Determine the (X, Y) coordinate at the center of the cell enclosing the given text.  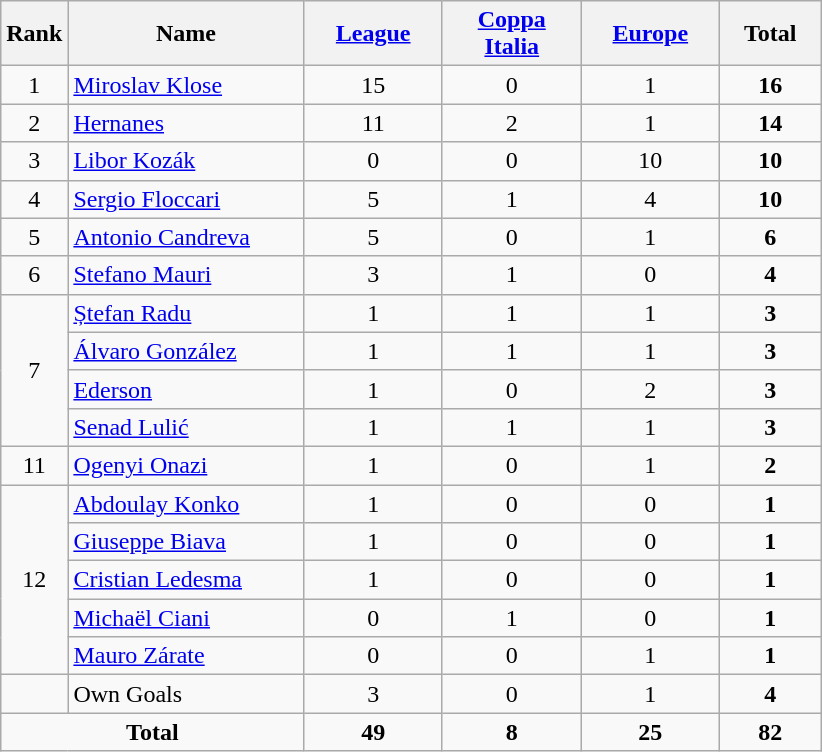
Hernanes (186, 123)
Coppa Italia (512, 34)
15 (374, 85)
Mauro Zárate (186, 656)
7 (34, 370)
Rank (34, 34)
Miroslav Klose (186, 85)
Name (186, 34)
Antonio Candreva (186, 237)
Abdoulay Konko (186, 503)
Ederson (186, 389)
82 (770, 732)
16 (770, 85)
8 (512, 732)
Stefano Mauri (186, 275)
49 (374, 732)
Own Goals (186, 694)
Libor Kozák (186, 161)
Sergio Floccari (186, 199)
12 (34, 579)
Ogenyi Onazi (186, 465)
Álvaro González (186, 351)
Cristian Ledesma (186, 580)
Senad Lulić (186, 427)
Giuseppe Biava (186, 542)
Ștefan Radu (186, 313)
14 (770, 123)
League (374, 34)
25 (650, 732)
Europe (650, 34)
Michaël Ciani (186, 618)
